Scan for the cell matching the given text and deliver its (x, y) coordinate at center. 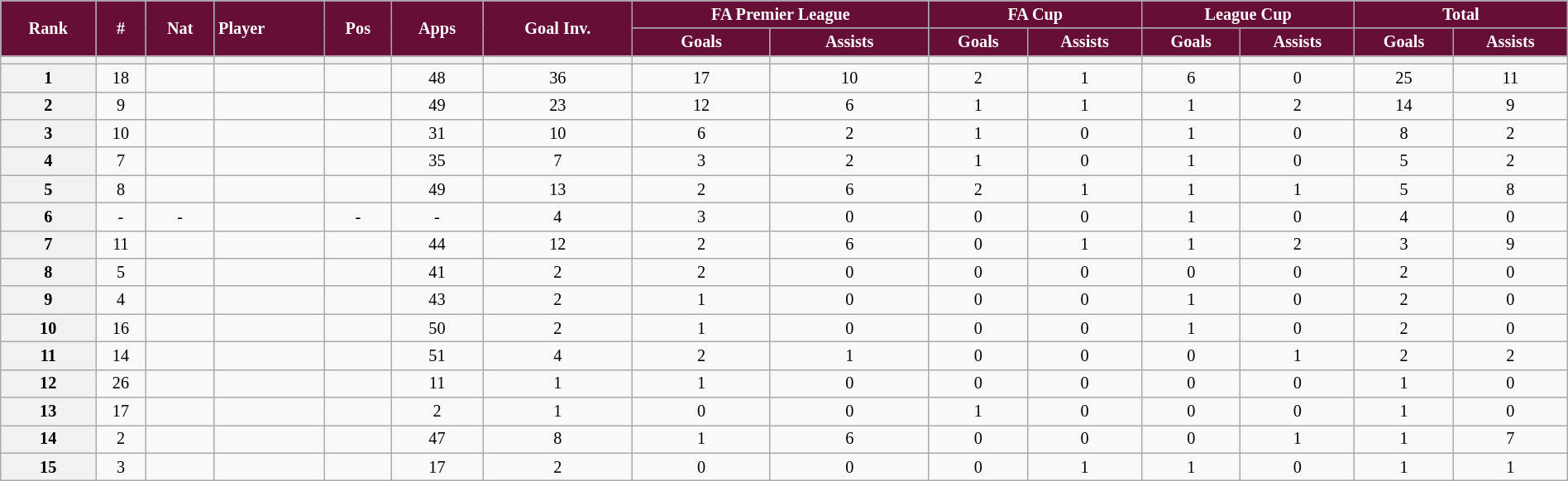
26 (121, 383)
41 (437, 272)
48 (437, 78)
35 (437, 161)
31 (437, 133)
47 (437, 439)
FA Premier League (781, 14)
League Cup (1247, 14)
Nat (180, 28)
44 (437, 245)
Goal Inv. (557, 28)
18 (121, 78)
25 (1404, 78)
Pos (357, 28)
15 (48, 467)
Rank (48, 28)
Player (270, 28)
51 (437, 355)
FA Cup (1035, 14)
50 (437, 328)
# (121, 28)
Total (1461, 14)
36 (557, 78)
23 (557, 106)
43 (437, 300)
Apps (437, 28)
16 (121, 328)
